Determine the [x, y] coordinate at the center of the cell enclosing the given text.  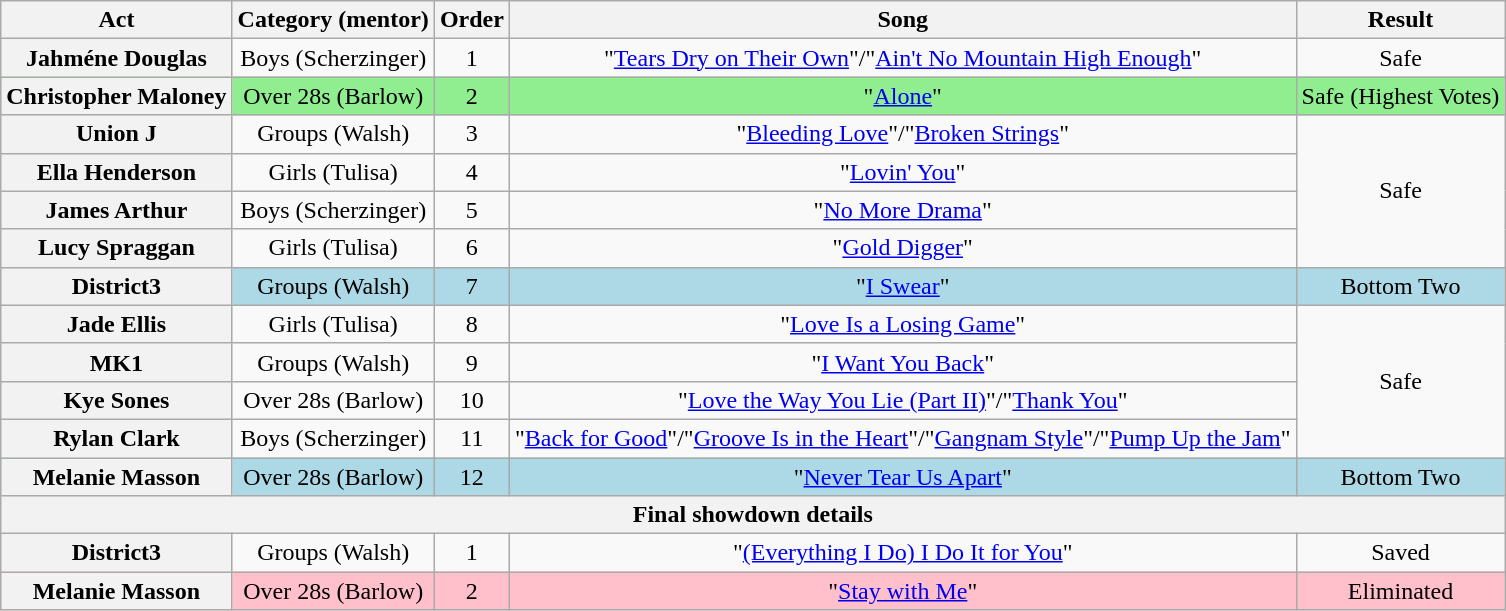
"I Swear" [902, 286]
Song [902, 20]
"(Everything I Do) I Do It for You" [902, 553]
7 [472, 286]
Order [472, 20]
6 [472, 248]
"Back for Good"/"Groove Is in the Heart"/"Gangnam Style"/"Pump Up the Jam" [902, 438]
"Never Tear Us Apart" [902, 477]
"Stay with Me" [902, 591]
"Love the Way You Lie (Part II)"/"Thank You" [902, 400]
"No More Drama" [902, 210]
Result [1400, 20]
"Love Is a Losing Game" [902, 324]
4 [472, 172]
MK1 [116, 362]
3 [472, 134]
"Alone" [902, 96]
Ella Henderson [116, 172]
Christopher Maloney [116, 96]
5 [472, 210]
11 [472, 438]
Union J [116, 134]
"I Want You Back" [902, 362]
Jade Ellis [116, 324]
Eliminated [1400, 591]
Rylan Clark [116, 438]
Final showdown details [753, 515]
Act [116, 20]
8 [472, 324]
Saved [1400, 553]
12 [472, 477]
"Gold Digger" [902, 248]
9 [472, 362]
Safe (Highest Votes) [1400, 96]
James Arthur [116, 210]
"Bleeding Love"/"Broken Strings" [902, 134]
"Lovin' You" [902, 172]
Lucy Spraggan [116, 248]
Jahméne Douglas [116, 58]
"Tears Dry on Their Own"/"Ain't No Mountain High Enough" [902, 58]
Kye Sones [116, 400]
Category (mentor) [333, 20]
10 [472, 400]
